Output the (X, Y) coordinate of the center of the cell containing the given text.  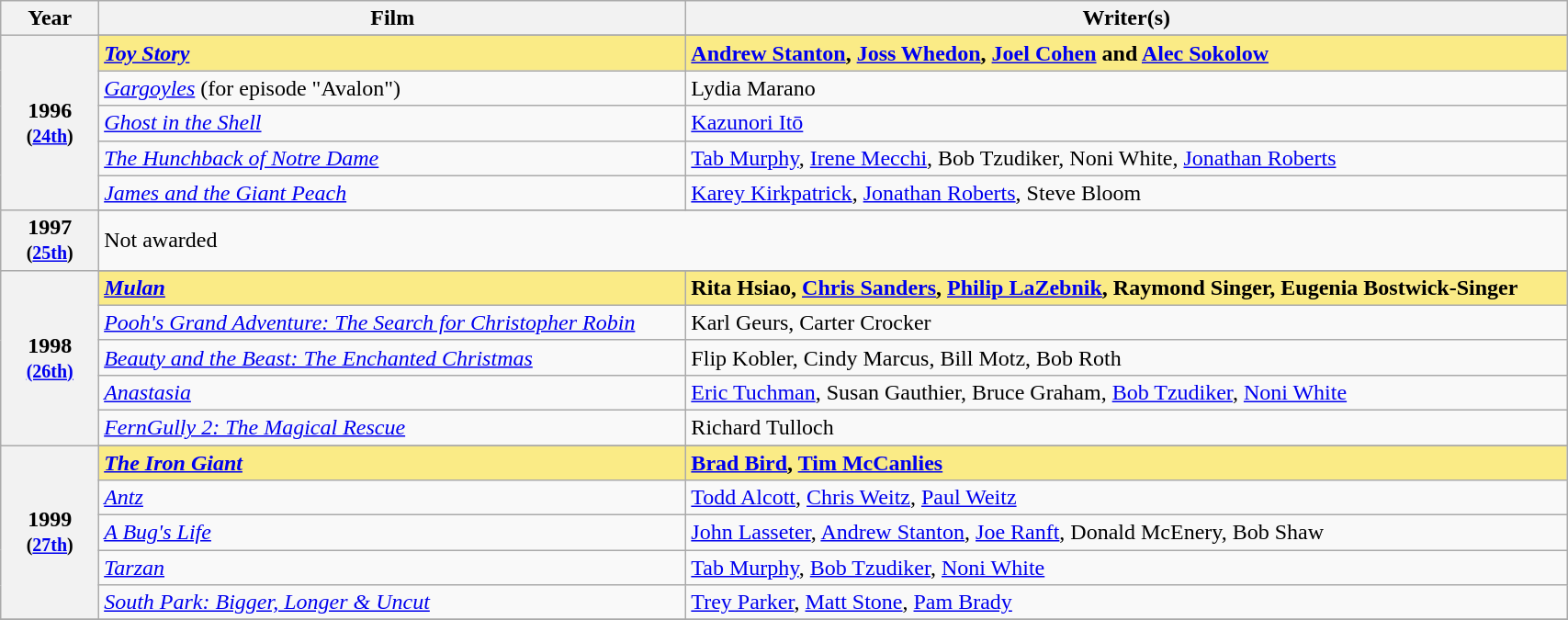
Mulan (393, 287)
Tarzan (393, 568)
Kazunori Itō (1126, 123)
FernGully 2: The Magical Rescue (393, 427)
1997 (25th) (50, 241)
1996 (24th) (50, 123)
Beauty and the Beast: The Enchanted Christmas (393, 357)
Pooh's Grand Adventure: The Search for Christopher Robin (393, 322)
1998(26th) (50, 357)
Karey Kirkpatrick, Jonathan Roberts, Steve Bloom (1126, 193)
1999 (27th) (50, 532)
Tab Murphy, Bob Tzudiker, Noni White (1126, 568)
The Hunchback of Notre Dame (393, 158)
South Park: Bigger, Longer & Uncut (393, 603)
Eric Tuchman, Susan Gauthier, Bruce Graham, Bob Tzudiker, Noni White (1126, 392)
Todd Alcott, Chris Weitz, Paul Weitz (1126, 498)
Ghost in the Shell (393, 123)
Not awarded (833, 241)
Year (50, 18)
Trey Parker, Matt Stone, Pam Brady (1126, 603)
Film (393, 18)
Lydia Marano (1126, 88)
Andrew Stanton, Joss Whedon, Joel Cohen and Alec Sokolow (1126, 53)
John Lasseter, Andrew Stanton, Joe Ranft, Donald McEnery, Bob Shaw (1126, 533)
Tab Murphy, Irene Mecchi, Bob Tzudiker, Noni White, Jonathan Roberts (1126, 158)
The Iron Giant (393, 462)
Karl Geurs, Carter Crocker (1126, 322)
Antz (393, 498)
A Bug's Life (393, 533)
Anastasia (393, 392)
Rita Hsiao, Chris Sanders, Philip LaZebnik, Raymond Singer, Eugenia Bostwick-Singer (1126, 287)
Richard Tulloch (1126, 427)
Writer(s) (1126, 18)
Flip Kobler, Cindy Marcus, Bill Motz, Bob Roth (1126, 357)
Toy Story (393, 53)
Gargoyles (for episode "Avalon") (393, 88)
Brad Bird, Tim McCanlies (1126, 462)
James and the Giant Peach (393, 193)
